Return (X, Y) of the center of cell containing provided text 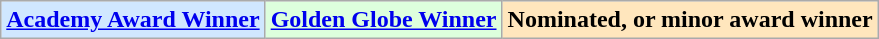
Nominated, or minor award winner (690, 20)
Academy Award Winner (133, 20)
Golden Globe Winner (384, 20)
